Return (X, Y) of the center of cell containing provided text 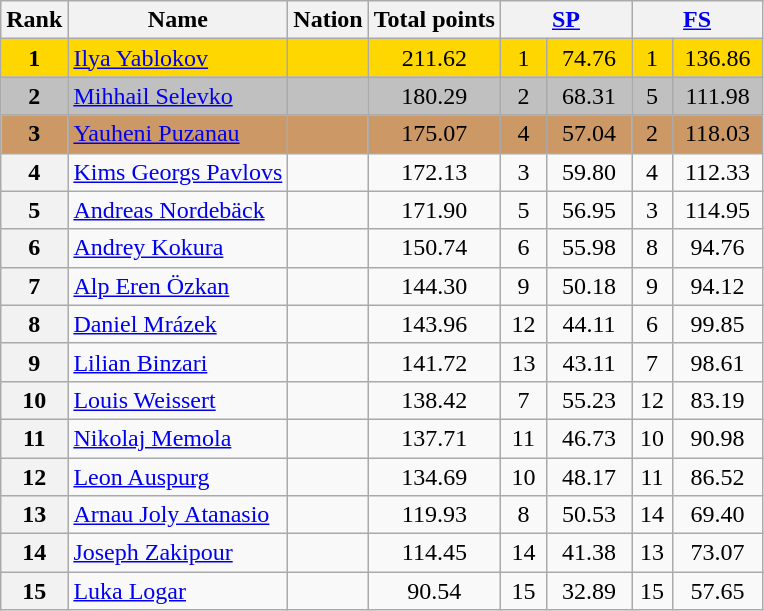
137.71 (434, 438)
180.29 (434, 96)
136.86 (717, 58)
94.76 (717, 248)
98.61 (717, 362)
211.62 (434, 58)
138.42 (434, 400)
41.38 (588, 553)
171.90 (434, 210)
48.17 (588, 477)
Arnau Joly Atanasio (178, 515)
Nikolaj Memola (178, 438)
FS (698, 20)
114.45 (434, 553)
Nation (328, 20)
32.89 (588, 591)
143.96 (434, 324)
68.31 (588, 96)
90.54 (434, 591)
Kims Georgs Pavlovs (178, 172)
Rank (34, 20)
144.30 (434, 286)
99.85 (717, 324)
50.18 (588, 286)
57.04 (588, 134)
150.74 (434, 248)
90.98 (717, 438)
44.11 (588, 324)
Louis Weissert (178, 400)
112.33 (717, 172)
86.52 (717, 477)
172.13 (434, 172)
118.03 (717, 134)
Daniel Mrázek (178, 324)
Luka Logar (178, 591)
43.11 (588, 362)
Yauheni Puzanau (178, 134)
55.23 (588, 400)
Alp Eren Özkan (178, 286)
Andreas Nordebäck (178, 210)
Ilya Yablokov (178, 58)
Joseph Zakipour (178, 553)
119.93 (434, 515)
Mihhail Selevko (178, 96)
134.69 (434, 477)
141.72 (434, 362)
94.12 (717, 286)
111.98 (717, 96)
57.65 (717, 591)
Name (178, 20)
73.07 (717, 553)
Andrey Kokura (178, 248)
46.73 (588, 438)
114.95 (717, 210)
SP (566, 20)
55.98 (588, 248)
56.95 (588, 210)
Lilian Binzari (178, 362)
Leon Auspurg (178, 477)
59.80 (588, 172)
175.07 (434, 134)
83.19 (717, 400)
Total points (434, 20)
69.40 (717, 515)
74.76 (588, 58)
50.53 (588, 515)
